For the text-containing cell, return its midpoint in [x, y] coordinate format. 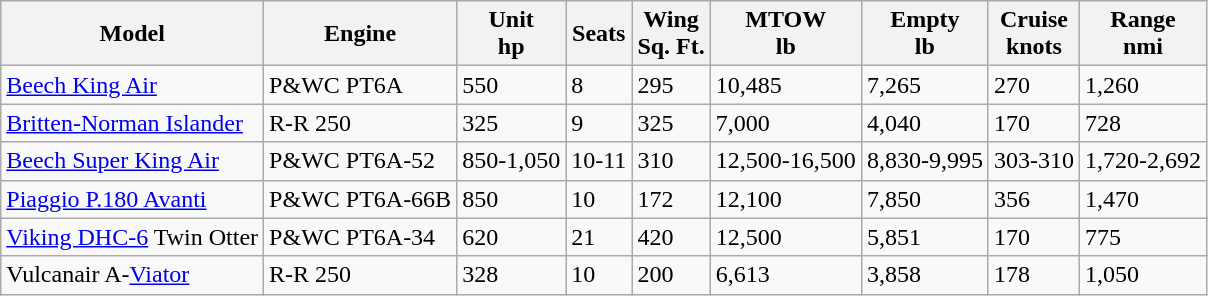
172 [671, 199]
Viking DHC-6 Twin Otter [132, 237]
850 [512, 199]
Piaggio P.180 Avanti [132, 199]
328 [512, 275]
356 [1034, 199]
P&WC PT6A [360, 85]
8,830-9,995 [924, 161]
12,100 [786, 199]
Model [132, 34]
Rangenmi [1142, 34]
620 [512, 237]
WingSq. Ft. [671, 34]
P&WC PT6A-52 [360, 161]
303-310 [1034, 161]
4,040 [924, 123]
10-11 [599, 161]
10,485 [786, 85]
Emptylb [924, 34]
7,000 [786, 123]
6,613 [786, 275]
MTOWlb [786, 34]
1,260 [1142, 85]
Engine [360, 34]
5,851 [924, 237]
Beech King Air [132, 85]
775 [1142, 237]
12,500-16,500 [786, 161]
850-1,050 [512, 161]
295 [671, 85]
550 [512, 85]
Cruiseknots [1034, 34]
178 [1034, 275]
7,265 [924, 85]
12,500 [786, 237]
9 [599, 123]
Beech Super King Air [132, 161]
1,720-2,692 [1142, 161]
P&WC PT6A-34 [360, 237]
200 [671, 275]
Britten-Norman Islander [132, 123]
728 [1142, 123]
310 [671, 161]
Unithp [512, 34]
21 [599, 237]
1,470 [1142, 199]
1,050 [1142, 275]
270 [1034, 85]
3,858 [924, 275]
Vulcanair A-Viator [132, 275]
420 [671, 237]
P&WC PT6A-66B [360, 199]
7,850 [924, 199]
8 [599, 85]
Seats [599, 34]
